Detect which cell encompasses the target text, then output its [X, Y] center coordinate. 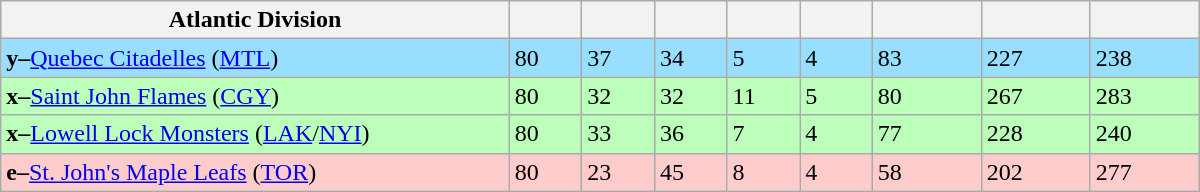
77 [926, 134]
83 [926, 58]
283 [1144, 96]
45 [690, 172]
37 [618, 58]
267 [1036, 96]
7 [764, 134]
228 [1036, 134]
227 [1036, 58]
Atlantic Division [255, 20]
x–Lowell Lock Monsters (LAK/NYI) [255, 134]
277 [1144, 172]
x–Saint John Flames (CGY) [255, 96]
y–Quebec Citadelles (MTL) [255, 58]
33 [618, 134]
58 [926, 172]
34 [690, 58]
202 [1036, 172]
8 [764, 172]
240 [1144, 134]
e–St. John's Maple Leafs (TOR) [255, 172]
36 [690, 134]
238 [1144, 58]
11 [764, 96]
23 [618, 172]
